Locate the cell with the specified text and output its (X, Y) center coordinate. 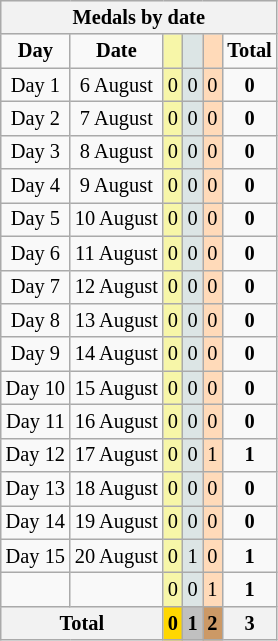
9 August (116, 186)
Day 11 (36, 421)
Date (116, 51)
Day 1 (36, 85)
2 (213, 623)
Day 2 (36, 118)
16 August (116, 421)
Day 3 (36, 152)
12 August (116, 287)
13 August (116, 320)
Day 4 (36, 186)
Day 15 (36, 556)
Day (36, 51)
3 (249, 623)
7 August (116, 118)
Day 12 (36, 455)
Day 8 (36, 320)
15 August (116, 388)
8 August (116, 152)
11 August (116, 253)
Day 9 (36, 354)
Day 13 (36, 489)
Day 10 (36, 388)
10 August (116, 219)
Medals by date (139, 17)
Day 6 (36, 253)
18 August (116, 489)
17 August (116, 455)
14 August (116, 354)
19 August (116, 522)
6 August (116, 85)
Day 5 (36, 219)
20 August (116, 556)
Day 7 (36, 287)
Day 14 (36, 522)
